Determine the [X, Y] coordinate at the center of the cell enclosing the given text.  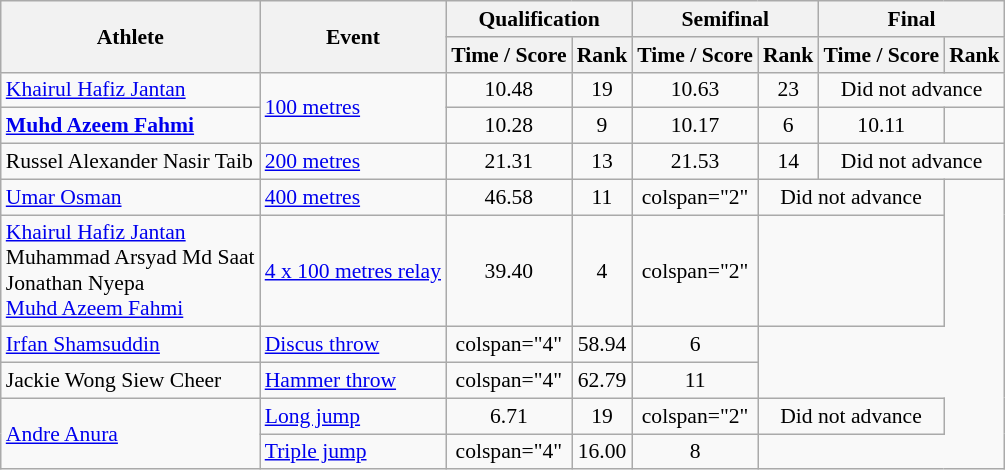
16.00 [602, 452]
62.79 [602, 381]
8 [695, 452]
Semifinal [725, 19]
4 x 100 metres relay [353, 271]
46.58 [509, 197]
10.11 [881, 126]
200 metres [353, 162]
400 metres [353, 197]
Athlete [130, 36]
9 [602, 126]
Irfan Shamsuddin [130, 345]
10.48 [509, 90]
23 [788, 90]
Long jump [353, 416]
39.40 [509, 271]
10.28 [509, 126]
Khairul Hafiz JantanMuhammad Arsyad Md SaatJonathan NyepaMuhd Azeem Fahmi [130, 271]
Qualification [539, 19]
Event [353, 36]
13 [602, 162]
Andre Anura [130, 434]
Discus throw [353, 345]
Muhd Azeem Fahmi [130, 126]
4 [602, 271]
21.53 [695, 162]
Jackie Wong Siew Cheer [130, 381]
100 metres [353, 108]
21.31 [509, 162]
Russel Alexander Nasir Taib [130, 162]
Umar Osman [130, 197]
58.94 [602, 345]
Khairul Hafiz Jantan [130, 90]
10.17 [695, 126]
6.71 [509, 416]
14 [788, 162]
Final [911, 19]
Hammer throw [353, 381]
Triple jump [353, 452]
10.63 [695, 90]
